Identify which cell holds the provided text, then report its (x, y) central coordinate. 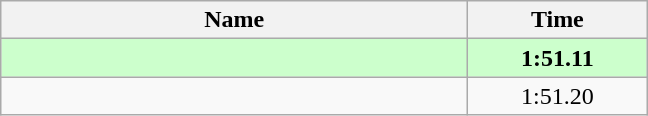
1:51.11 (558, 58)
1:51.20 (558, 96)
Time (558, 20)
Name (234, 20)
